Scan for the cell matching the given text and deliver its [x, y] coordinate at center. 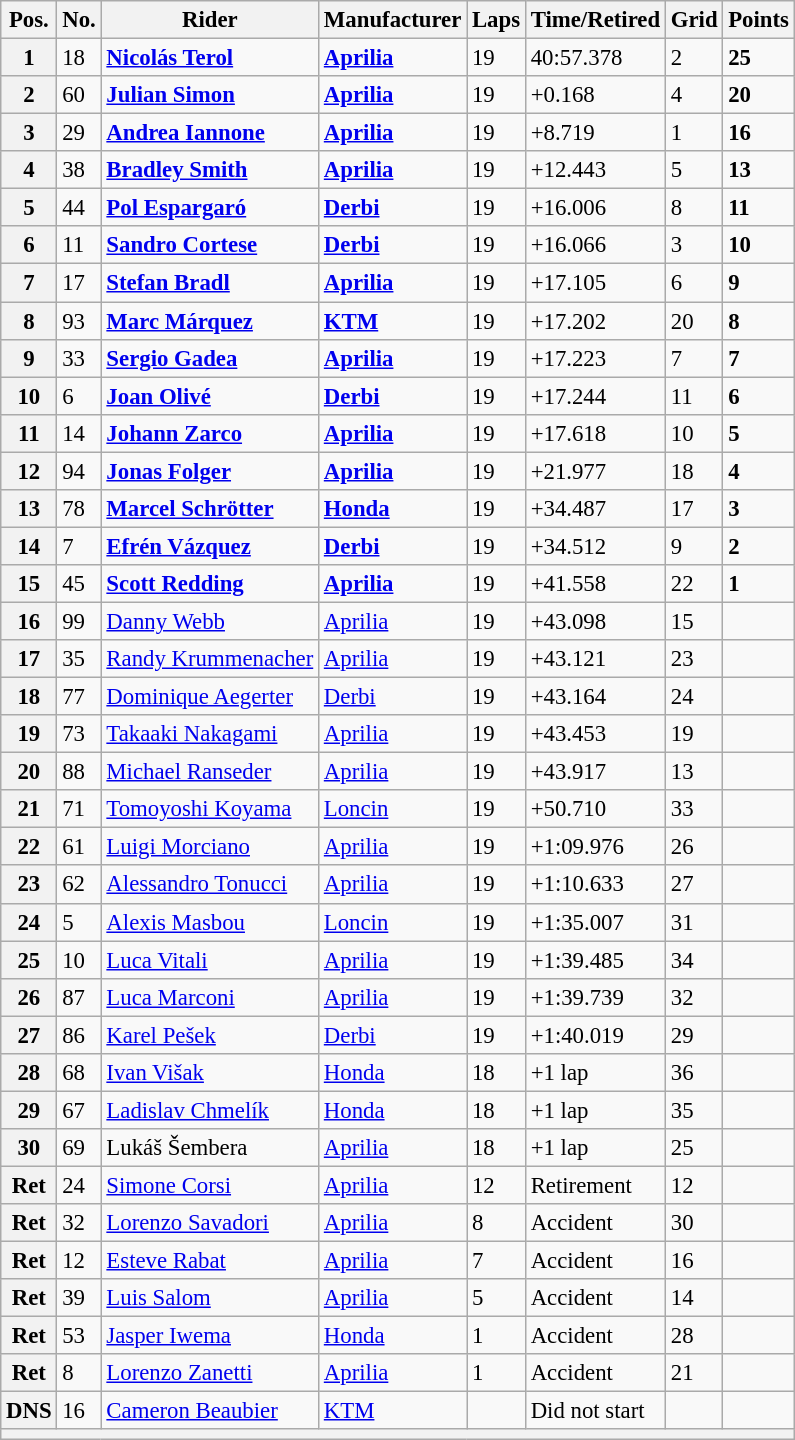
+1:10.633 [595, 885]
78 [79, 509]
Retirement [595, 1185]
+34.512 [595, 546]
+17.618 [595, 433]
Marc Márquez [210, 321]
40:57.378 [595, 58]
+1:39.739 [595, 997]
+1:40.019 [595, 1035]
+1:39.485 [595, 960]
Rider [210, 20]
Cameron Beaubier [210, 1411]
69 [79, 1148]
Laps [496, 20]
62 [79, 885]
Andrea Iannone [210, 133]
88 [79, 772]
77 [79, 697]
Stefan Bradl [210, 283]
+8.719 [595, 133]
+41.558 [595, 584]
93 [79, 321]
53 [79, 1336]
Lorenzo Zanetti [210, 1373]
Luigi Morciano [210, 847]
+17.223 [595, 358]
Scott Redding [210, 584]
+34.487 [595, 509]
Points [758, 20]
Johann Zarco [210, 433]
+17.244 [595, 396]
36 [694, 1073]
Karel Pešek [210, 1035]
94 [79, 471]
+1:35.007 [595, 922]
Lukáš Šembera [210, 1148]
Julian Simon [210, 95]
60 [79, 95]
Jasper Iwema [210, 1336]
45 [79, 584]
Esteve Rabat [210, 1261]
34 [694, 960]
44 [79, 208]
Michael Ranseder [210, 772]
Luca Marconi [210, 997]
Pos. [29, 20]
Bradley Smith [210, 170]
Joan Olivé [210, 396]
61 [79, 847]
Jonas Folger [210, 471]
+43.453 [595, 734]
+0.168 [595, 95]
67 [79, 1110]
Nicolás Terol [210, 58]
DNS [29, 1411]
+16.066 [595, 245]
Alessandro Tonucci [210, 885]
Grid [694, 20]
+16.006 [595, 208]
+43.164 [595, 697]
Alexis Masbou [210, 922]
Manufacturer [393, 20]
31 [694, 922]
86 [79, 1035]
Sergio Gadea [210, 358]
No. [79, 20]
Luca Vitali [210, 960]
Luis Salom [210, 1298]
+21.977 [595, 471]
+1:09.976 [595, 847]
+43.121 [595, 659]
+43.917 [595, 772]
Time/Retired [595, 20]
87 [79, 997]
Efrén Vázquez [210, 546]
Did not start [595, 1411]
Tomoyoshi Koyama [210, 809]
99 [79, 621]
+12.443 [595, 170]
Randy Krummenacher [210, 659]
Sandro Cortese [210, 245]
+17.105 [595, 283]
73 [79, 734]
39 [79, 1298]
Marcel Schrötter [210, 509]
Danny Webb [210, 621]
Dominique Aegerter [210, 697]
Pol Espargaró [210, 208]
Takaaki Nakagami [210, 734]
68 [79, 1073]
+43.098 [595, 621]
+17.202 [595, 321]
Lorenzo Savadori [210, 1223]
Ivan Višak [210, 1073]
+50.710 [595, 809]
38 [79, 170]
Ladislav Chmelík [210, 1110]
71 [79, 809]
Simone Corsi [210, 1185]
